Return the [x, y] coordinate for the center point of the cell that contains the specified text.  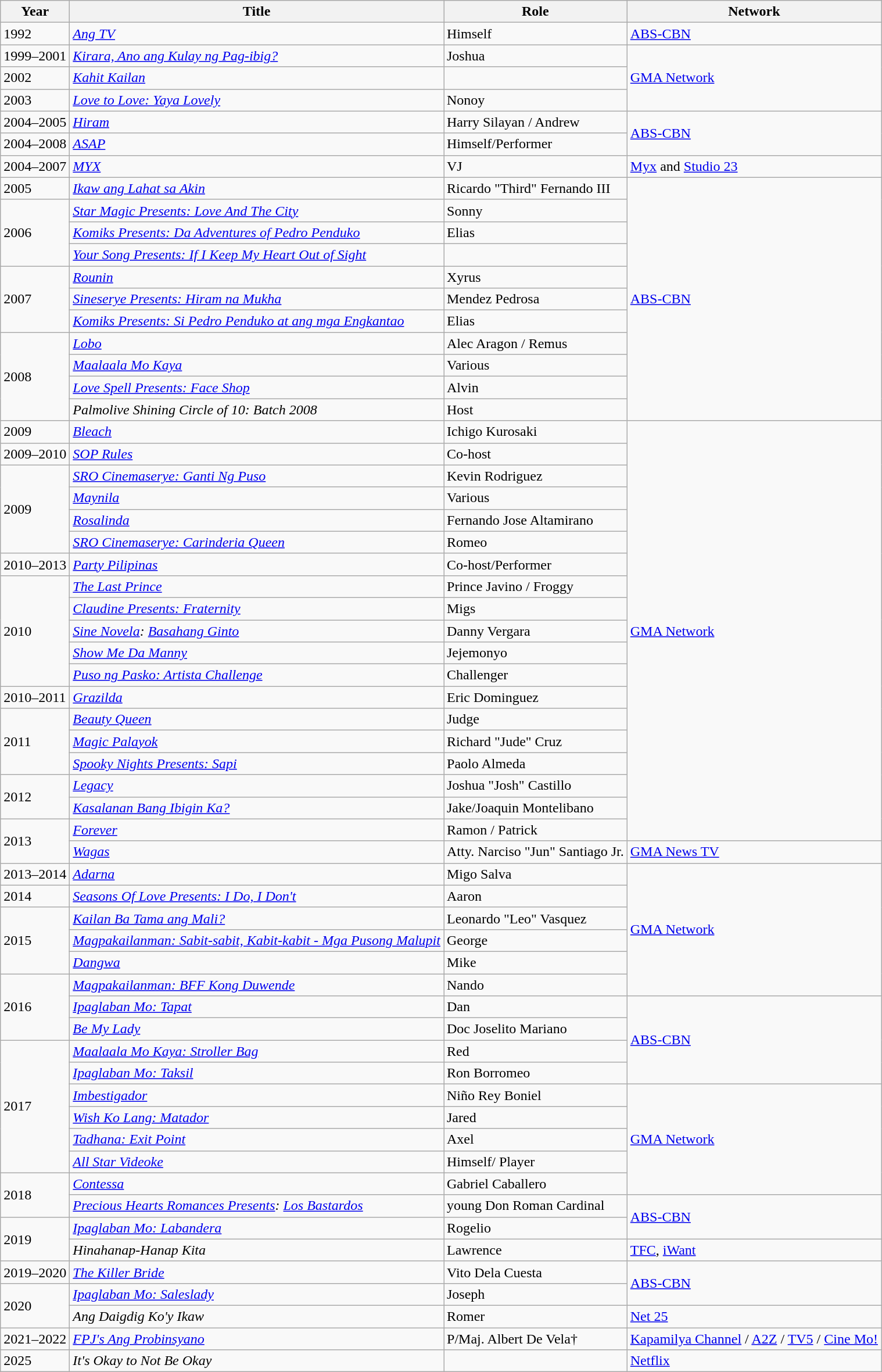
Grazilda [257, 697]
Maalaala Mo Kaya: Stroller Bag [257, 1051]
Gabriel Caballero [536, 1184]
2011 [35, 741]
Kapamilya Channel / A2Z / TV5 / Cine Mo! [754, 1338]
Ipaglaban Mo: Saleslady [257, 1294]
Kevin Rodriguez [536, 476]
Party Pilipinas [257, 564]
Kirara, Ano ang Kulay ng Pag-ibig? [257, 56]
2009–2010 [35, 454]
All Star Videoke [257, 1162]
2010–2013 [35, 564]
Eric Dominguez [536, 697]
Sonny [536, 210]
Ang TV [257, 34]
Netflix [754, 1361]
1999–2001 [35, 56]
2013–2014 [35, 874]
2010–2011 [35, 697]
2003 [35, 100]
Mike [536, 962]
Be My Lady [257, 1029]
2017 [35, 1106]
Komiks Presents: Da Adventures of Pedro Penduko [257, 232]
2014 [35, 896]
Ricardo "Third" Fernando III [536, 188]
Paolo Almeda [536, 764]
Harry Silayan / Andrew [536, 122]
2018 [35, 1195]
Atty. Narciso "Jun" Santiago Jr. [536, 852]
Alec Aragon / Remus [536, 343]
2010 [35, 631]
Bleach [257, 432]
Ipaglaban Mo: Taksil [257, 1073]
Magpakailanman: Sabit-sabit, Kabit-kabit - Mga Pusong Malupit [257, 940]
Puso ng Pasko: Artista Challenge [257, 675]
Kailan Ba Tama ang Mali? [257, 918]
2019 [35, 1239]
Xyrus [536, 277]
Adarna [257, 874]
Mendez Pedrosa [536, 299]
Ipaglaban Mo: Labandera [257, 1228]
Beauty Queen [257, 719]
Myx and Studio 23 [754, 166]
Aaron [536, 896]
Ron Borromeo [536, 1073]
Migo Salva [536, 874]
Axel [536, 1140]
Rosalinda [257, 520]
Judge [536, 719]
Migs [536, 608]
Year [35, 12]
Jejemonyo [536, 653]
2025 [35, 1361]
Hiram [257, 122]
Precious Hearts Romances Presents: Los Bastardos [257, 1206]
Star Magic Presents: Love And The City [257, 210]
George [536, 940]
Co-host/Performer [536, 564]
Co-host [536, 454]
1992 [35, 34]
Romer [536, 1316]
Network [754, 12]
Your Song Presents: If I Keep My Heart Out of Sight [257, 255]
Imbestigador [257, 1095]
Nonoy [536, 100]
Romeo [536, 542]
Magic Palayok [257, 741]
2004–2007 [35, 166]
SRO Cinemaserye: Carinderia Queen [257, 542]
ASAP [257, 144]
Title [257, 12]
Ramon / Patrick [536, 830]
Alvin [536, 388]
Role [536, 12]
2007 [35, 299]
Komiks Presents: Si Pedro Penduko at ang mga Engkantao [257, 321]
GMA News TV [754, 852]
Wish Ko Lang: Matador [257, 1117]
Legacy [257, 786]
TFC, iWant [754, 1250]
2008 [35, 377]
Joshua "Josh" Castillo [536, 786]
Danny Vergara [536, 631]
Nando [536, 985]
Ang Daigdig Ko'y Ikaw [257, 1316]
Magpakailanman: BFF Kong Duwende [257, 985]
It's Okay to Not Be Okay [257, 1361]
Wagas [257, 852]
2005 [35, 188]
2004–2005 [35, 122]
Host [536, 410]
Tadhana: Exit Point [257, 1140]
Niño Rey Boniel [536, 1095]
Love to Love: Yaya Lovely [257, 100]
MYX [257, 166]
Palmolive Shining Circle of 10: Batch 2008 [257, 410]
Show Me Da Manny [257, 653]
FPJ's Ang Probinsyano [257, 1338]
Himself [536, 34]
Spooky Nights Presents: Sapi [257, 764]
Lawrence [536, 1250]
2019–2020 [35, 1272]
Rogelio [536, 1228]
Net 25 [754, 1316]
Forever [257, 830]
Richard "Jude" Cruz [536, 741]
2006 [35, 232]
The Killer Bride [257, 1272]
Doc Joselito Mariano [536, 1029]
Prince Javino / Froggy [536, 586]
Challenger [536, 675]
Himself/ Player [536, 1162]
The Last Prince [257, 586]
Hinahanap-Hanap Kita [257, 1250]
VJ [536, 166]
Red [536, 1051]
2015 [35, 940]
Lobo [257, 343]
Dangwa [257, 962]
Contessa [257, 1184]
Joseph [536, 1294]
P/Maj. Albert De Vela† [536, 1338]
Leonardo "Leo" Vasquez [536, 918]
Dan [536, 1007]
SOP Rules [257, 454]
young Don Roman Cardinal [536, 1206]
Claudine Presents: Fraternity [257, 608]
SRO Cinemaserye: Ganti Ng Puso [257, 476]
Vito Dela Cuesta [536, 1272]
Seasons Of Love Presents: I Do, I Don't [257, 896]
Ichigo Kurosaki [536, 432]
Love Spell Presents: Face Shop [257, 388]
2004–2008 [35, 144]
Jared [536, 1117]
2020 [35, 1305]
Fernando Jose Altamirano [536, 520]
Himself/Performer [536, 144]
2002 [35, 78]
Sineserye Presents: Hiram na Mukha [257, 299]
2016 [35, 1007]
2012 [35, 797]
Ikaw ang Lahat sa Akin [257, 188]
Joshua [536, 56]
Jake/Joaquin Montelibano [536, 808]
Rounin [257, 277]
Sine Novela: Basahang Ginto [257, 631]
Kahit Kailan [257, 78]
2013 [35, 841]
Maalaala Mo Kaya [257, 366]
Kasalanan Bang Ibigin Ka? [257, 808]
Maynila [257, 498]
Ipaglaban Mo: Tapat [257, 1007]
2021–2022 [35, 1338]
